Capture the cell that displays the provided text and extract its (X, Y) central coordinate. 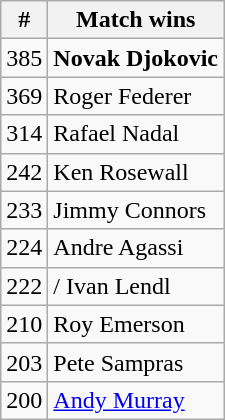
Jimmy Connors (136, 210)
/ Ivan Lendl (136, 286)
Andy Murray (136, 400)
242 (24, 172)
Rafael Nadal (136, 134)
Match wins (136, 20)
222 (24, 286)
200 (24, 400)
369 (24, 96)
224 (24, 248)
Roy Emerson (136, 324)
Ken Rosewall (136, 172)
210 (24, 324)
Andre Agassi (136, 248)
203 (24, 362)
# (24, 20)
314 (24, 134)
Novak Djokovic (136, 58)
233 (24, 210)
385 (24, 58)
Pete Sampras (136, 362)
Roger Federer (136, 96)
